Detect which cell encompasses the target text, then output its [X, Y] center coordinate. 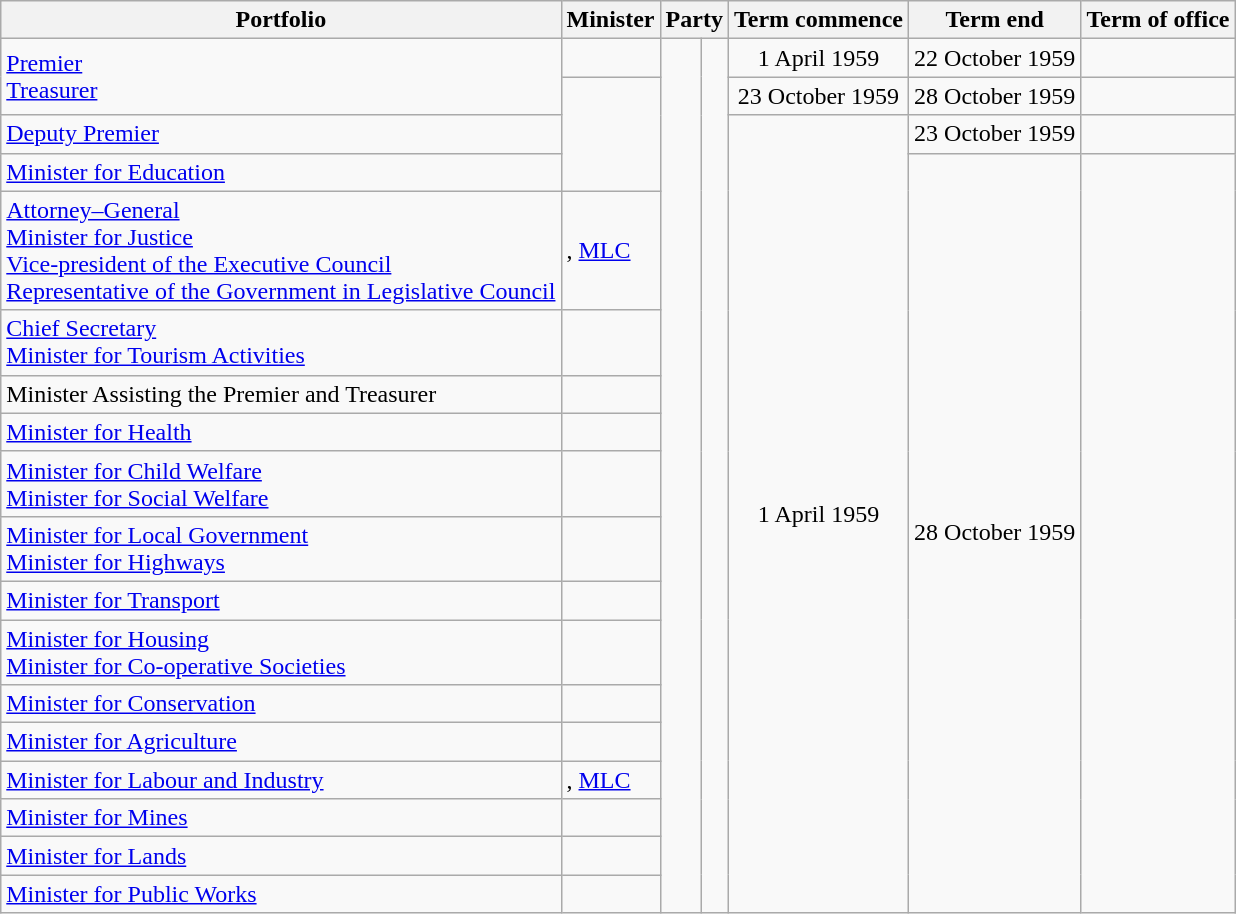
Minister for Public Works [281, 894]
Minister for Child WelfareMinister for Social Welfare [281, 484]
Minister [610, 20]
Term of office [1158, 20]
Party [694, 20]
Attorney–GeneralMinister for JusticeVice-president of the Executive CouncilRepresentative of the Government in Legislative Council [281, 250]
Portfolio [281, 20]
Chief SecretaryMinister for Tourism Activities [281, 342]
Minister for Lands [281, 856]
Minister for Education [281, 172]
Minister for Transport [281, 600]
Deputy Premier [281, 134]
Minister for Health [281, 432]
PremierTreasurer [281, 77]
Minister for Agriculture [281, 742]
Minister for Mines [281, 818]
Minister Assisting the Premier and Treasurer [281, 394]
Minister for Conservation [281, 704]
Term end [995, 20]
Minister for Labour and Industry [281, 780]
Minister for HousingMinister for Co-operative Societies [281, 652]
Term commence [818, 20]
22 October 1959 [995, 58]
Minister for Local GovernmentMinister for Highways [281, 548]
